Determine the (x, y) coordinate at the center of the cell enclosing the given text.  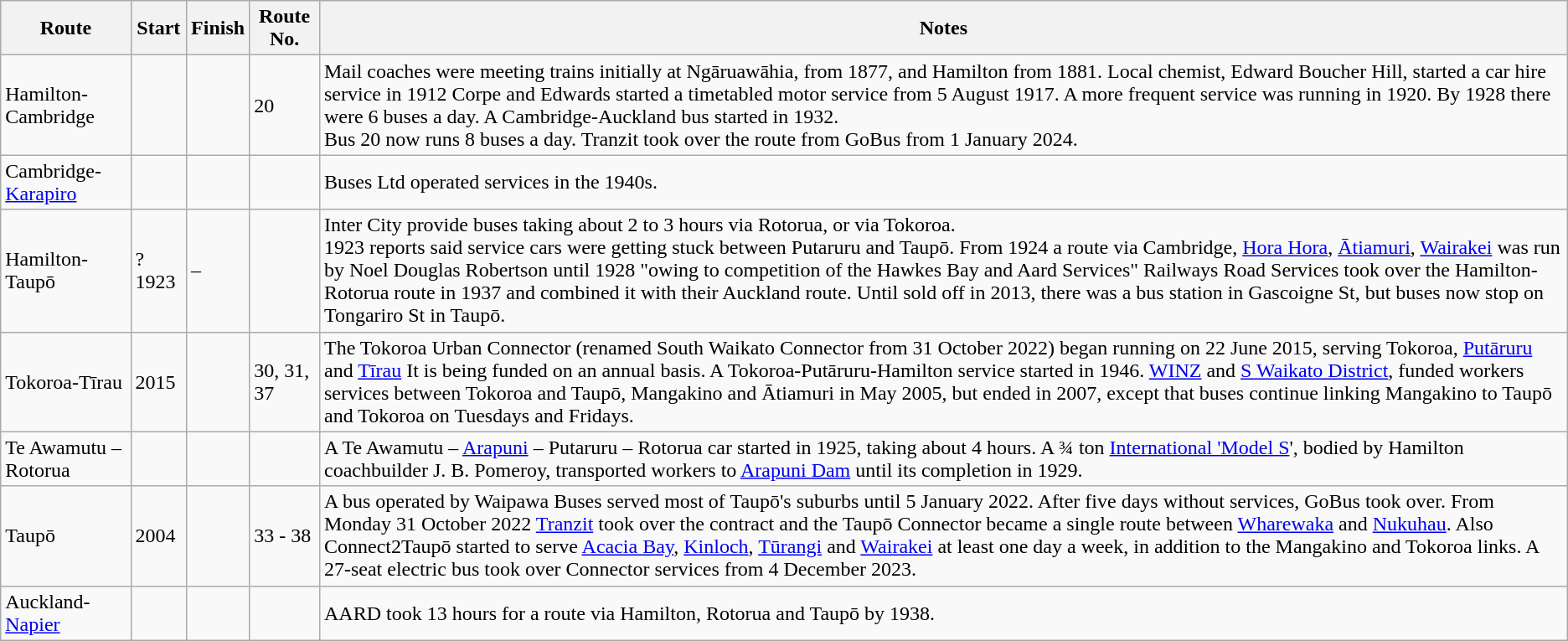
20 (285, 106)
AARD took 13 hours for a route via Hamilton, Rotorua and Taupō by 1938. (943, 613)
2015 (159, 382)
Route (65, 28)
Taupō (65, 536)
– (218, 271)
Auckland-Napier (65, 613)
Notes (943, 28)
30, 31, 37 (285, 382)
2004 (159, 536)
Tokoroa-Tīrau (65, 382)
Hamilton-Cambridge (65, 106)
Hamilton-Taupō (65, 271)
Buses Ltd operated services in the 1940s. (943, 183)
Finish (218, 28)
33 - 38 (285, 536)
? 1923 (159, 271)
Start (159, 28)
Cambridge-Karapiro (65, 183)
Te Awamutu – Rotorua (65, 459)
Route No. (285, 28)
